Extract the [X, Y] coordinate from the center of the cell holding the provided text.  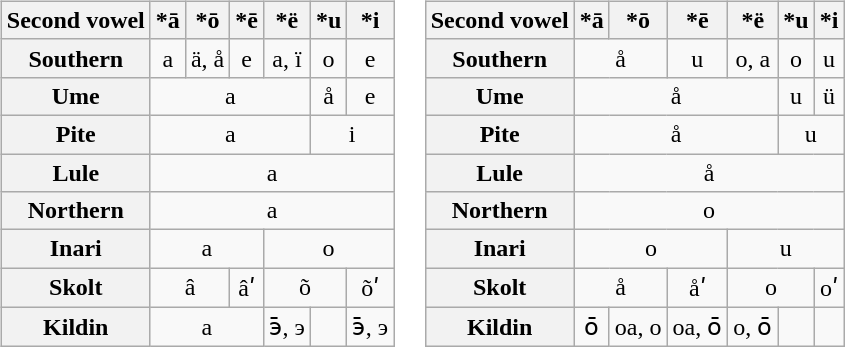
i [352, 134]
a, ï [286, 58]
åʹ [698, 288]
âʹ [247, 288]
o, a [753, 58]
ü [829, 96]
â [190, 288]
оа, о̄ [698, 327]
oʹ [829, 288]
о, о̄ [753, 327]
а [206, 327]
õʹ [370, 288]
ä, å [207, 58]
оа, о [638, 327]
õ [304, 288]
о̄ [592, 327]
